Capture the cell that displays the provided text and extract its [x, y] central coordinate. 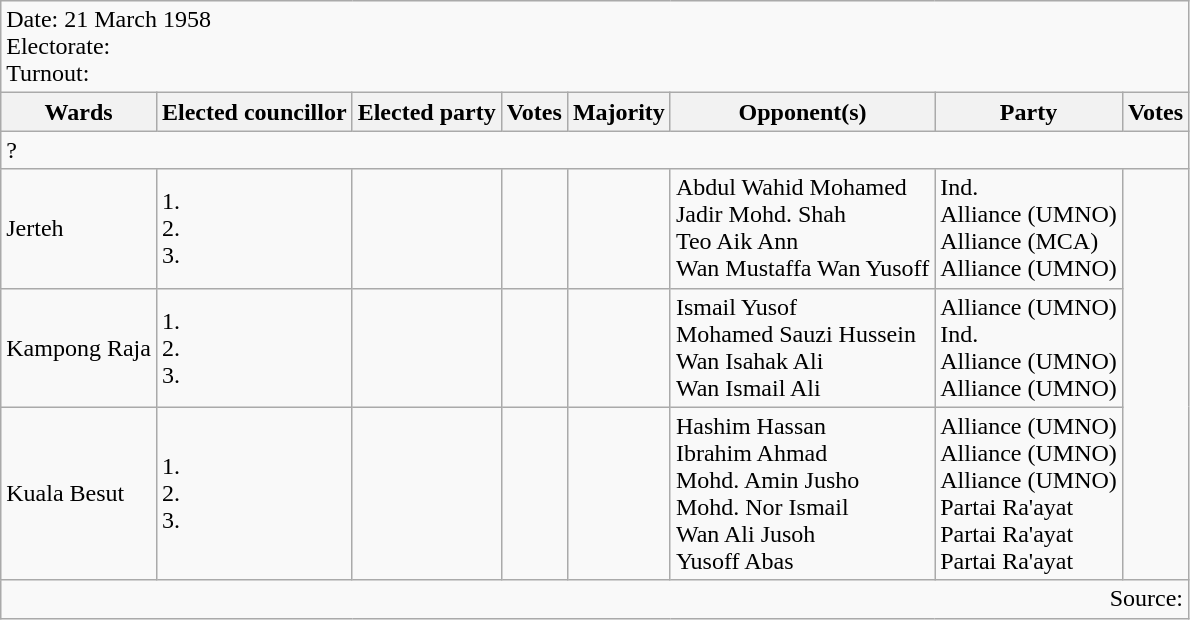
Ind.Alliance (UMNO)Alliance (MCA)Alliance (UMNO) [1029, 228]
Source: [595, 599]
Opponent(s) [802, 112]
Abdul Wahid MohamedJadir Mohd. ShahTeo Aik AnnWan Mustaffa Wan Yusoff [802, 228]
Ismail YusofMohamed Sauzi HusseinWan Isahak AliWan Ismail Ali [802, 348]
Date: 21 March 1958Electorate: Turnout: [595, 47]
Alliance (UMNO)Ind.Alliance (UMNO)Alliance (UMNO) [1029, 348]
Alliance (UMNO)Alliance (UMNO)Alliance (UMNO)Partai Ra'ayatPartai Ra'ayatPartai Ra'ayat [1029, 494]
Jerteh [79, 228]
? [595, 150]
Majority [618, 112]
Wards [79, 112]
Kuala Besut [79, 494]
Elected party [426, 112]
Kampong Raja [79, 348]
Hashim HassanIbrahim AhmadMohd. Amin JushoMohd. Nor IsmailWan Ali JusohYusoff Abas [802, 494]
Elected councillor [254, 112]
Party [1029, 112]
